Identify which cell holds the provided text, then report its (X, Y) central coordinate. 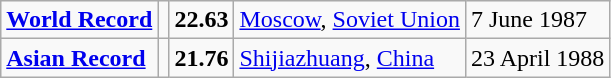
World Record (80, 20)
7 June 1987 (537, 20)
22.63 (202, 20)
Moscow, Soviet Union (350, 20)
21.76 (202, 58)
Asian Record (80, 58)
Shijiazhuang, China (350, 58)
23 April 1988 (537, 58)
